Search for the cell housing the specified text and yield its (X, Y) center coordinate. 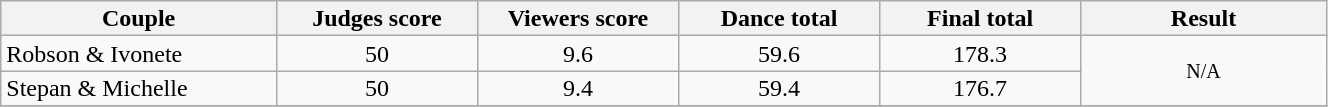
59.6 (778, 54)
Result (1204, 18)
Final total (980, 18)
59.4 (778, 88)
176.7 (980, 88)
Robson & Ivonete (139, 54)
Judges score (376, 18)
N/A (1204, 71)
9.4 (578, 88)
178.3 (980, 54)
Stepan & Michelle (139, 88)
Viewers score (578, 18)
Dance total (778, 18)
9.6 (578, 54)
Couple (139, 18)
